Extract the [x, y] coordinate from the center of the cell holding the provided text.  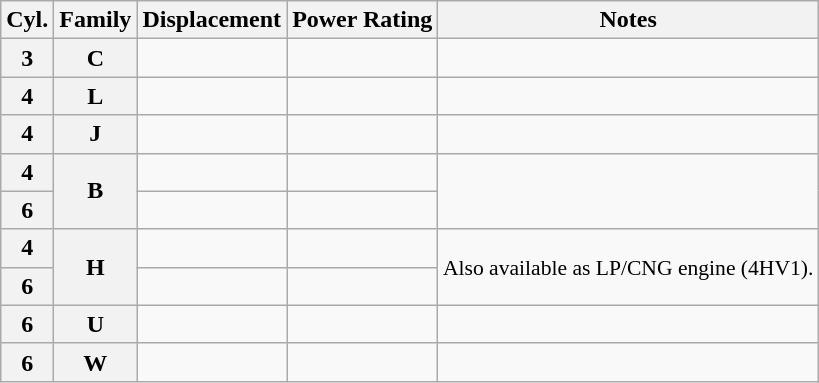
B [96, 191]
Also available as LP/CNG engine (4HV1). [628, 267]
Family [96, 20]
Notes [628, 20]
3 [28, 58]
U [96, 324]
H [96, 267]
C [96, 58]
W [96, 362]
Cyl. [28, 20]
Power Rating [362, 20]
L [96, 96]
J [96, 134]
Displacement [212, 20]
